For the text-containing cell, return its midpoint in (X, Y) coordinate format. 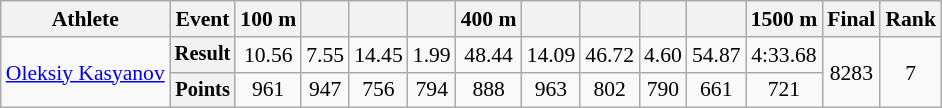
888 (489, 90)
756 (378, 90)
8283 (851, 72)
100 m (268, 19)
721 (784, 90)
1.99 (432, 55)
790 (663, 90)
Final (851, 19)
54.87 (716, 55)
Rank (910, 19)
961 (268, 90)
Result (203, 55)
Event (203, 19)
4.60 (663, 55)
7 (910, 72)
46.72 (610, 55)
7.55 (325, 55)
400 m (489, 19)
Athlete (86, 19)
661 (716, 90)
48.44 (489, 55)
Oleksiy Kasyanov (86, 72)
947 (325, 90)
10.56 (268, 55)
14.45 (378, 55)
1500 m (784, 19)
963 (552, 90)
802 (610, 90)
794 (432, 90)
4:33.68 (784, 55)
14.09 (552, 55)
Points (203, 90)
